Capture the cell that displays the provided text and extract its [x, y] central coordinate. 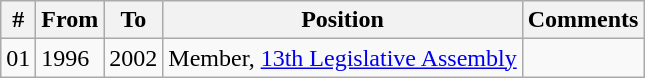
Position [342, 20]
From [70, 20]
01 [18, 58]
To [134, 20]
1996 [70, 58]
# [18, 20]
2002 [134, 58]
Member, 13th Legislative Assembly [342, 58]
Comments [583, 20]
